Output the [X, Y] coordinate of the center of the cell containing the given text.  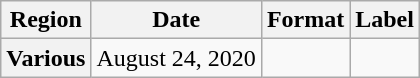
Region [46, 20]
August 24, 2020 [176, 58]
Format [305, 20]
Various [46, 58]
Date [176, 20]
Label [385, 20]
